From the cell containing the given text, extract its center point as [x, y] coordinate. 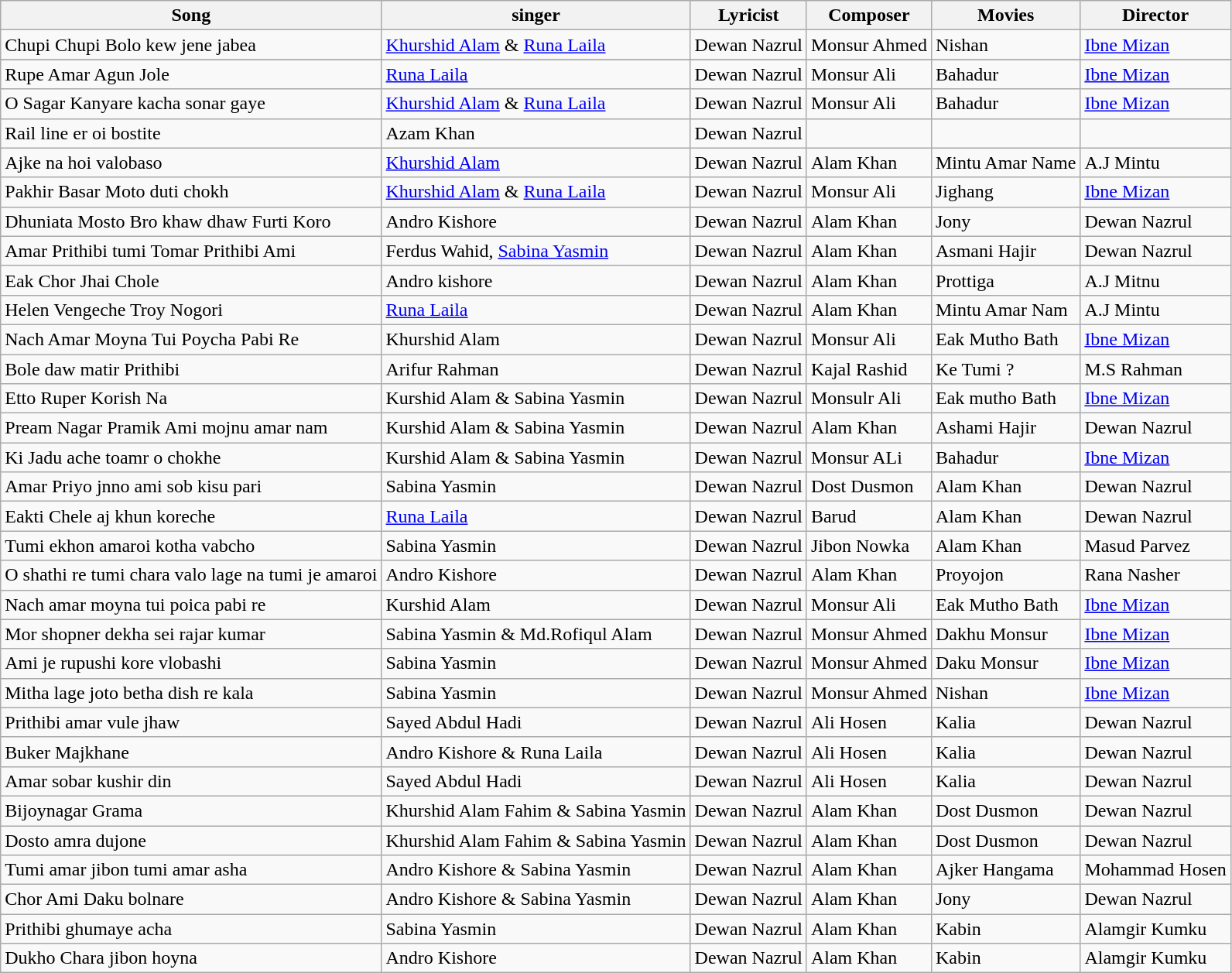
Nach amar moyna tui poica pabi re [191, 605]
Dhuniata Mosto Bro khaw dhaw Furti Koro [191, 221]
Asmani Hajir [1005, 251]
Pakhir Basar Moto duti chokh [191, 192]
Ajker Hangama [1005, 870]
Ke Tumi ? [1005, 369]
Mohammad Hosen [1155, 870]
singer [536, 15]
Andro Kishore & Runa Laila [536, 752]
Azam Khan [536, 133]
Jibon Nowka [868, 546]
Kurshid Alam [536, 605]
Arifur Rahman [536, 369]
Andro kishore [536, 280]
Prottiga [1005, 280]
Prithibi amar vule jhaw [191, 722]
Eak Chor Jhai Chole [191, 280]
Amar Prithibi tumi Tomar Prithibi Ami [191, 251]
Lyricist [748, 15]
Ami je rupushi kore vlobashi [191, 663]
Tumi ekhon amaroi kotha vabcho [191, 546]
Barud [868, 516]
Sabina Yasmin & Md.Rofiqul Alam [536, 634]
Amar sobar kushir din [191, 781]
Pream Nagar Pramik Ami mojnu amar nam [191, 428]
Mor shopner dekha sei rajar kumar [191, 634]
Eakti Chele aj khun koreche [191, 516]
Rail line er oi bostite [191, 133]
Ajke na hoi valobaso [191, 163]
Bijoynagar Grama [191, 810]
Chor Ami Daku bolnare [191, 899]
Ashami Hajir [1005, 428]
Rana Nasher [1155, 575]
Bole daw matir Prithibi [191, 369]
Movies [1005, 15]
Buker Majkhane [191, 752]
O shathi re tumi chara valo lage na tumi je amaroi [191, 575]
Composer [868, 15]
Dosto amra dujone [191, 840]
Jighang [1005, 192]
Helen Vengeche Troy Nogori [191, 310]
Chupi Chupi Bolo kew jene jabea [191, 45]
Nach Amar Moyna Tui Poycha Pabi Re [191, 339]
Ki Jadu ache toamr o chokhe [191, 457]
Daku Monsur [1005, 663]
Etto Ruper Korish Na [191, 399]
Tumi amar jibon tumi amar asha [191, 870]
A.J Mitnu [1155, 280]
Mitha lage joto betha dish re kala [191, 693]
Proyojon [1005, 575]
O Sagar Kanyare kacha sonar gaye [191, 104]
Mintu Amar Name [1005, 163]
Kajal Rashid [868, 369]
Dukho Chara jibon hoyna [191, 958]
Monsur ALi [868, 457]
Song [191, 15]
Dakhu Monsur [1005, 634]
Rupe Amar Agun Jole [191, 74]
Ferdus Wahid, Sabina Yasmin [536, 251]
Masud Parvez [1155, 546]
Monsulr Ali [868, 399]
Amar Priyo jnno ami sob kisu pari [191, 487]
M.S Rahman [1155, 369]
Prithibi ghumaye acha [191, 929]
Mintu Amar Nam [1005, 310]
Eak mutho Bath [1005, 399]
Director [1155, 15]
